Return (X, Y) of the center of cell containing provided text 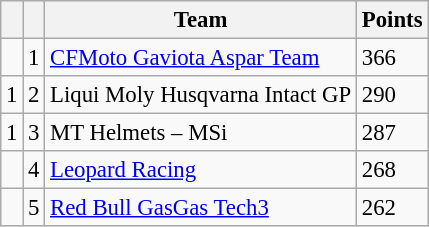
290 (392, 95)
MT Helmets – MSi (201, 133)
3 (34, 133)
4 (34, 170)
Points (392, 20)
CFMoto Gaviota Aspar Team (201, 58)
Leopard Racing (201, 170)
287 (392, 133)
262 (392, 208)
2 (34, 95)
Team (201, 20)
Red Bull GasGas Tech3 (201, 208)
366 (392, 58)
Liqui Moly Husqvarna Intact GP (201, 95)
268 (392, 170)
5 (34, 208)
